Scan for the cell matching the given text and deliver its (x, y) coordinate at center. 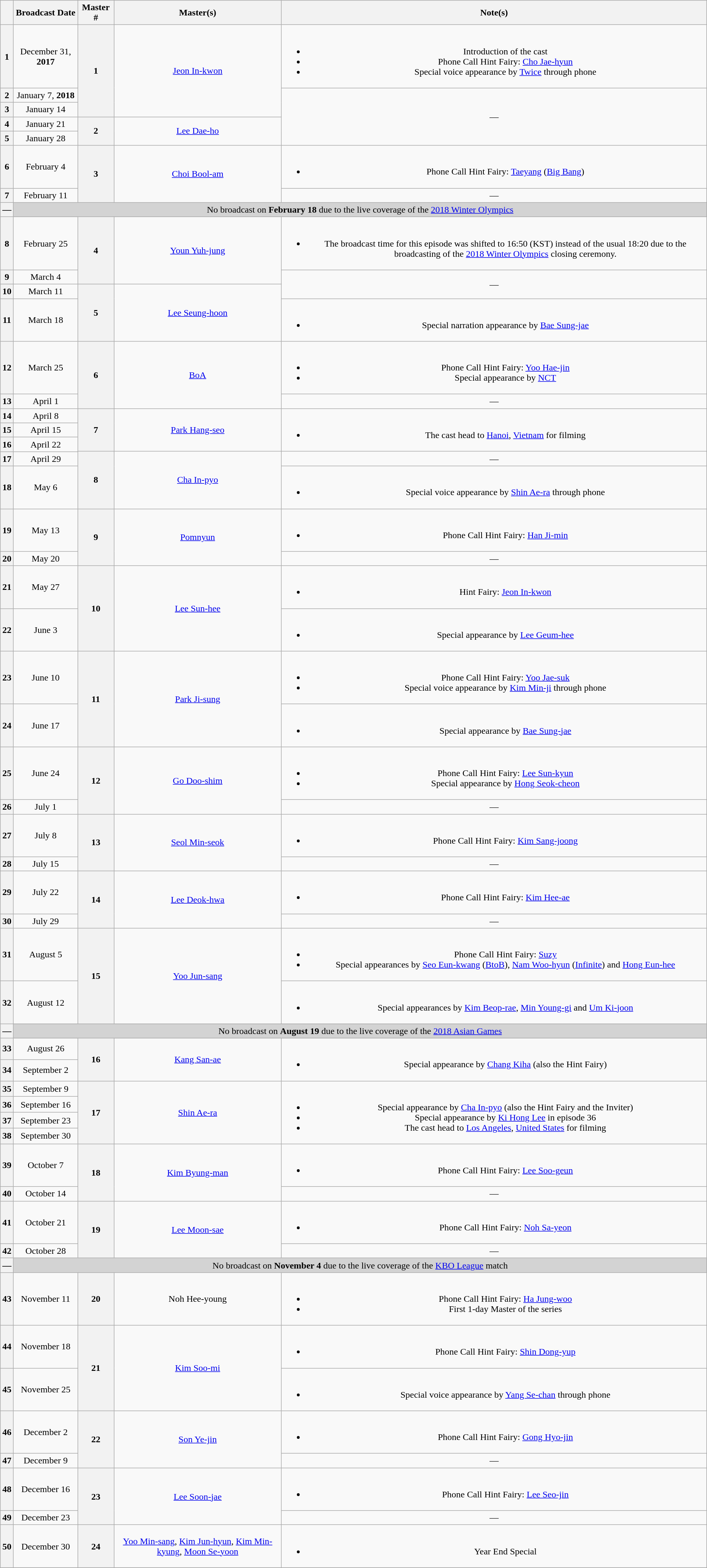
Special appearance by Chang Kiha (also the Hint Fairy) (494, 1060)
June 24 (46, 773)
48 (7, 1489)
Pomnyun (198, 537)
37 (7, 1120)
Broadcast Date (46, 13)
May 6 (46, 487)
Special narration appearance by Bae Sung-jae (494, 319)
May 13 (46, 530)
November 25 (46, 1389)
September 2 (46, 1070)
Park Hang-seo (198, 430)
August 5 (46, 955)
December 31, 2017 (46, 57)
50 (7, 1546)
March 18 (46, 319)
Son Ye-jin (198, 1440)
Cha In-pyo (198, 480)
Lee Dae-ho (198, 131)
27 (7, 835)
Seol Min-seok (198, 843)
Special appearances by Kim Beop-rae, Min Young-gi and Um Ki-joon (494, 1002)
Phone Call Hint Fairy: Gong Hyo-jin (494, 1432)
32 (7, 1002)
25 (7, 773)
September 16 (46, 1105)
44 (7, 1347)
February 11 (46, 195)
Phone Call Hint Fairy: Kim Sang-joong (494, 835)
December 30 (46, 1546)
47 (7, 1461)
Special voice appearance by Yang Se-chan through phone (494, 1389)
33 (7, 1049)
August 12 (46, 1002)
February 25 (46, 243)
Year End Special (494, 1546)
Choi Bool-am (198, 174)
Lee Sun-hee (198, 608)
Yoo Min-sang, Kim Jun-hyun, Kim Min-kyung, Moon Se-yoon (198, 1546)
30 (7, 921)
Introduction of the castPhone Call Hint Fairy: Cho Jae-hyunSpecial voice appearance by Twice through phone (494, 57)
March 4 (46, 277)
December 16 (46, 1489)
April 22 (46, 444)
Go Doo-shim (198, 780)
No broadcast on November 4 due to the live coverage of the KBO League match (360, 1265)
October 28 (46, 1251)
Kang San-ae (198, 1060)
39 (7, 1165)
Lee Deok-hwa (198, 900)
26 (7, 807)
Hint Fairy: Jeon In-kwon (494, 587)
46 (7, 1432)
BoA (198, 375)
December 23 (46, 1518)
49 (7, 1518)
November 18 (46, 1347)
43 (7, 1299)
41 (7, 1222)
May 27 (46, 587)
Special appearance by Bae Sung-jae (494, 725)
Phone Call Hint Fairy: Shin Dong-yup (494, 1347)
April 15 (46, 430)
June 17 (46, 725)
36 (7, 1105)
September 9 (46, 1089)
Phone Call Hint Fairy: SuzySpecial appearances by Seo Eun-kwang (BtoB), Nam Woo-hyun (Infinite) and Hong Eun-hee (494, 955)
September 23 (46, 1120)
October 7 (46, 1165)
Phone Call Hint Fairy: Yoo Jae-sukSpecial voice appearance by Kim Min-ji through phone (494, 678)
January 21 (46, 124)
45 (7, 1389)
Youn Yuh-jung (198, 250)
April 8 (46, 416)
Yoo Jun-sang (198, 976)
March 11 (46, 291)
Phone Call Hint Fairy: Ha Jung-wooFirst 1-day Master of the series (494, 1299)
June 10 (46, 678)
Phone Call Hint Fairy: Kim Hee-ae (494, 893)
40 (7, 1194)
No broadcast on August 19 due to the live coverage of the 2018 Asian Games (360, 1031)
January 7, 2018 (46, 95)
Lee Moon-sae (198, 1230)
The cast head to Hanoi, Vietnam for filming (494, 430)
28 (7, 864)
Master # (96, 13)
July 29 (46, 921)
March 25 (46, 368)
August 26 (46, 1049)
July 1 (46, 807)
Park Ji-sung (198, 699)
May 20 (46, 559)
January 28 (46, 138)
31 (7, 955)
June 3 (46, 630)
April 1 (46, 401)
July 8 (46, 835)
Phone Call Hint Fairy: Lee Seo-jin (494, 1489)
No broadcast on February 18 due to the live coverage of the 2018 Winter Olympics (360, 210)
September 30 (46, 1136)
Noh Hee-young (198, 1299)
January 14 (46, 110)
Special appearance by Lee Geum-hee (494, 630)
Special voice appearance by Shin Ae-ra through phone (494, 487)
July 15 (46, 864)
Phone Call Hint Fairy: Lee Soo-geun (494, 1165)
Phone Call Hint Fairy: Noh Sa-yeon (494, 1222)
October 21 (46, 1222)
34 (7, 1070)
35 (7, 1089)
42 (7, 1251)
April 29 (46, 459)
Phone Call Hint Fairy: Han Ji-min (494, 530)
Master(s) (198, 13)
Lee Seung-hoon (198, 313)
December 9 (46, 1461)
Kim Soo-mi (198, 1368)
Note(s) (494, 13)
December 2 (46, 1432)
Phone Call Hint Fairy: Taeyang (Big Bang) (494, 167)
Phone Call Hint Fairy: Yoo Hae-jinSpecial appearance by NCT (494, 368)
Lee Soon-jae (198, 1496)
29 (7, 893)
July 22 (46, 893)
Phone Call Hint Fairy: Lee Sun-kyunSpecial appearance by Hong Seok-cheon (494, 773)
Jeon In-kwon (198, 71)
38 (7, 1136)
October 14 (46, 1194)
Shin Ae-ra (198, 1113)
Kim Byung-man (198, 1172)
November 11 (46, 1299)
February 4 (46, 167)
